Capture the cell that displays the provided text and extract its [x, y] central coordinate. 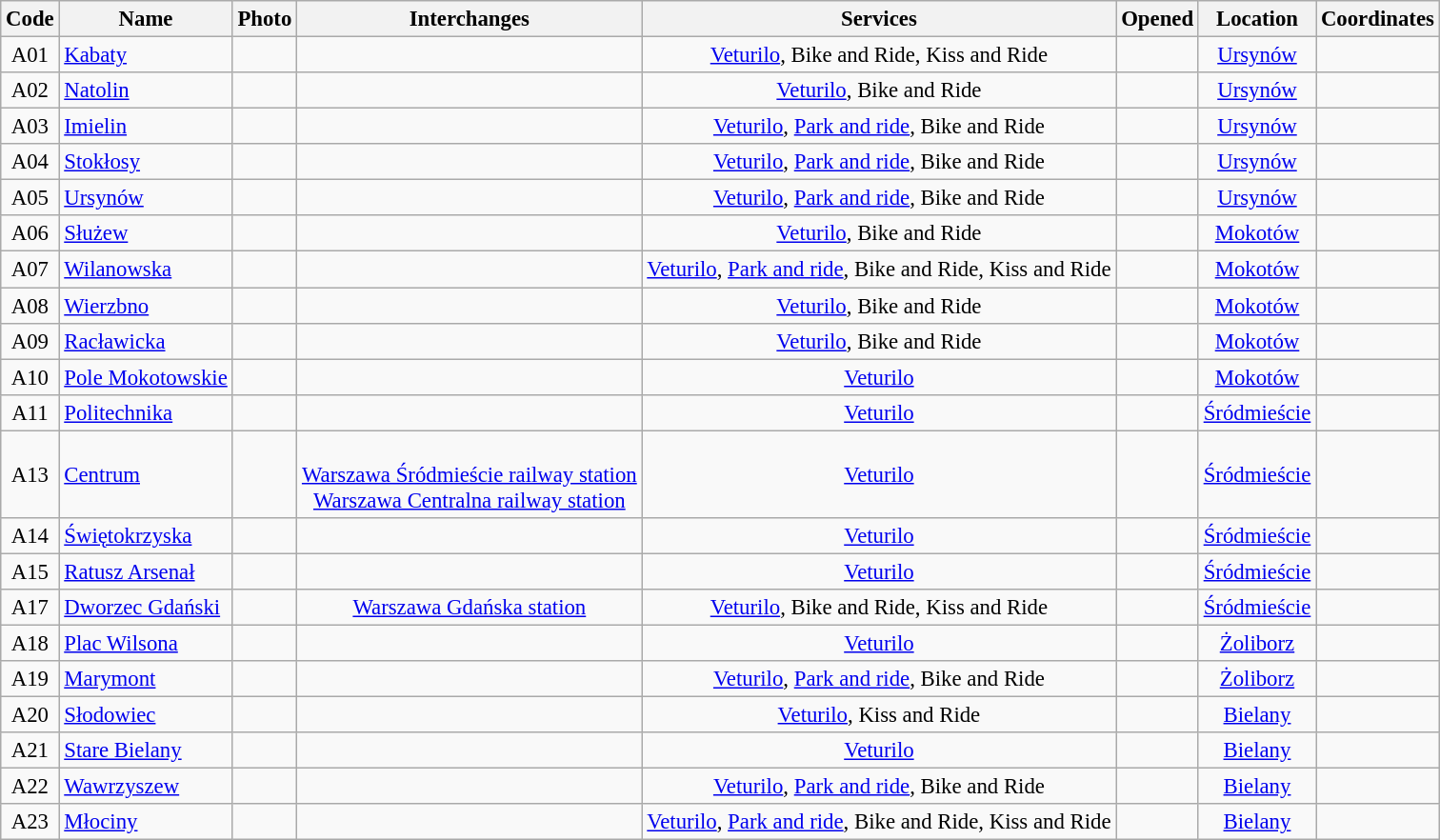
Wilanowska [146, 270]
Name [146, 19]
Wawrzyszew [146, 787]
A06 [30, 233]
Stare Bielany [146, 750]
A19 [30, 679]
Veturilo, Kiss and Ride [879, 715]
Politechnika [146, 412]
A20 [30, 715]
A10 [30, 377]
Opened [1158, 19]
A13 [30, 474]
Natolin [146, 90]
Dworzec Gdański [146, 608]
Location [1257, 19]
Młociny [146, 822]
Wierzbno [146, 306]
Ratusz Arsenał [146, 571]
A01 [30, 55]
A09 [30, 341]
A07 [30, 270]
A05 [30, 198]
A22 [30, 787]
Imielin [146, 127]
Słodowiec [146, 715]
A21 [30, 750]
Services [879, 19]
Code [30, 19]
A14 [30, 536]
Coordinates [1378, 19]
A08 [30, 306]
Plac Wilsona [146, 643]
Kabaty [146, 55]
Stokłosy [146, 162]
A04 [30, 162]
A18 [30, 643]
Racławicka [146, 341]
Marymont [146, 679]
A15 [30, 571]
Świętokrzyska [146, 536]
Photo [265, 19]
A02 [30, 90]
Centrum [146, 474]
Warszawa Śródmieście railway station Warszawa Centralna railway station [470, 474]
Służew [146, 233]
Pole Mokotowskie [146, 377]
A11 [30, 412]
Interchanges [470, 19]
A03 [30, 127]
A23 [30, 822]
A17 [30, 608]
Warszawa Gdańska station [470, 608]
